Provide the (X, Y) coordinate of the cell's center where the given text is located.  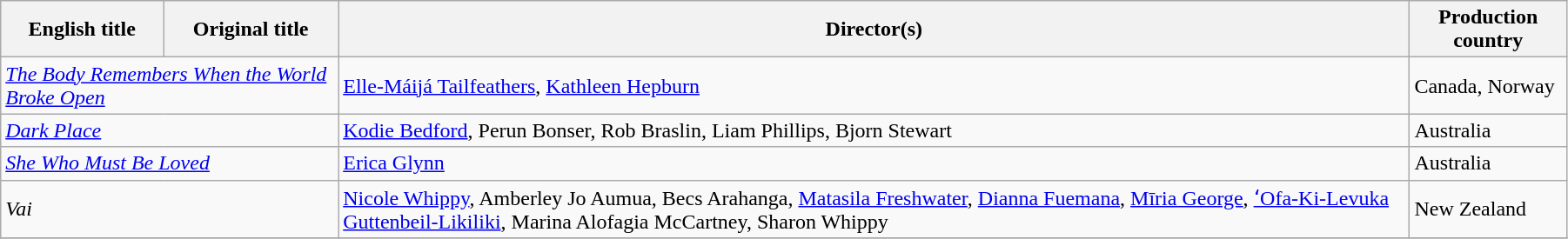
The Body Remembers When the World Broke Open (170, 85)
Erica Glynn (874, 163)
Elle-Máijá Tailfeathers, Kathleen Hepburn (874, 85)
Production country (1488, 30)
Original title (251, 30)
Canada, Norway (1488, 85)
Vai (170, 209)
Dark Place (170, 130)
English title (82, 30)
New Zealand (1488, 209)
Kodie Bedford, Perun Bonser, Rob Braslin, Liam Phillips, Bjorn Stewart (874, 130)
Director(s) (874, 30)
She Who Must Be Loved (170, 163)
